Provide the (X, Y) coordinate of the cell's center where the given text is located.  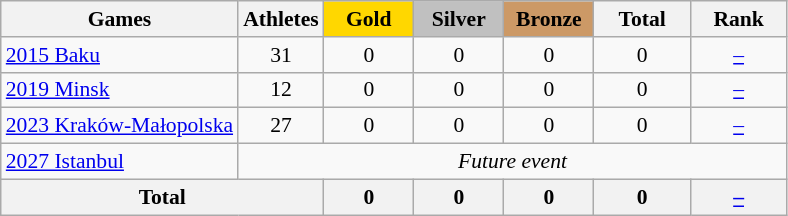
Future event (512, 162)
2027 Istanbul (120, 162)
Rank (738, 19)
Silver (459, 19)
2019 Minsk (120, 90)
Gold (369, 19)
12 (281, 90)
27 (281, 126)
2023 Kraków-Małopolska (120, 126)
Athletes (281, 19)
Bronze (549, 19)
2015 Baku (120, 55)
Games (120, 19)
31 (281, 55)
